Determine the (X, Y) coordinate at the center of the cell enclosing the given text.  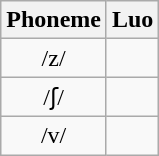
/v/ (54, 135)
/z/ (54, 58)
Phoneme (54, 20)
/ʃ/ (54, 97)
Luo (132, 20)
